For the text-containing cell, return its midpoint in [X, Y] coordinate format. 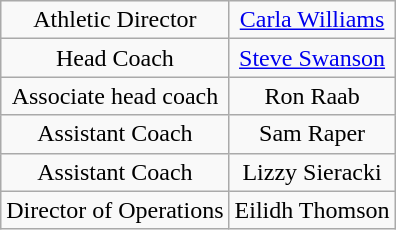
Lizzy Sieracki [312, 172]
Head Coach [115, 58]
Associate head coach [115, 96]
Eilidh Thomson [312, 210]
Carla Williams [312, 20]
Ron Raab [312, 96]
Sam Raper [312, 134]
Athletic Director [115, 20]
Director of Operations [115, 210]
Steve Swanson [312, 58]
